Output the [X, Y] coordinate of the center of the cell containing the given text.  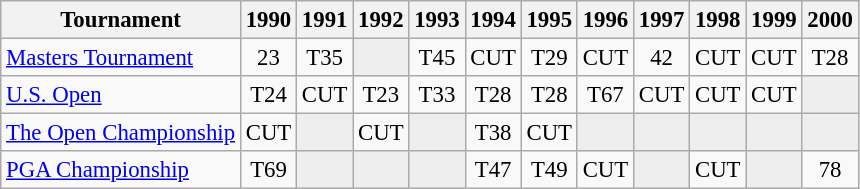
T67 [605, 95]
T47 [493, 170]
T24 [268, 95]
Tournament [121, 20]
1996 [605, 20]
T45 [437, 58]
1993 [437, 20]
T38 [493, 133]
T29 [549, 58]
The Open Championship [121, 133]
T35 [325, 58]
42 [661, 58]
PGA Championship [121, 170]
Masters Tournament [121, 58]
23 [268, 58]
2000 [830, 20]
1998 [718, 20]
T33 [437, 95]
T69 [268, 170]
1990 [268, 20]
1995 [549, 20]
T49 [549, 170]
U.S. Open [121, 95]
78 [830, 170]
1997 [661, 20]
1991 [325, 20]
1994 [493, 20]
T23 [381, 95]
1999 [774, 20]
1992 [381, 20]
